Return the [X, Y] coordinate for the center point of the cell that contains the specified text.  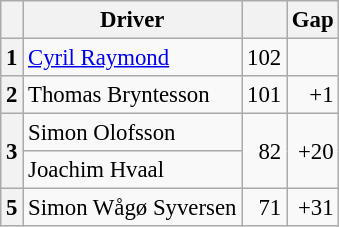
3 [12, 152]
1 [12, 58]
Thomas Bryntesson [132, 95]
101 [264, 95]
Gap [312, 20]
+1 [312, 95]
Driver [132, 20]
102 [264, 58]
+20 [312, 152]
Simon Olofsson [132, 133]
Joachim Hvaal [132, 170]
Simon Wågø Syversen [132, 208]
2 [12, 95]
71 [264, 208]
82 [264, 152]
Cyril Raymond [132, 58]
5 [12, 208]
+31 [312, 208]
